Search for the cell housing the specified text and yield its (X, Y) center coordinate. 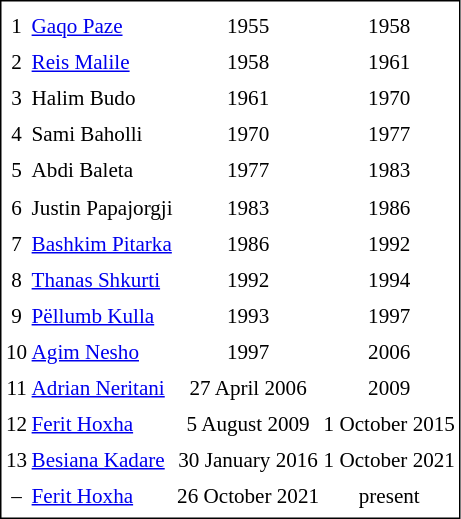
present (390, 497)
11 (16, 388)
Reis Malile (102, 63)
7 (16, 243)
1993 (248, 316)
Agim Nesho (102, 352)
6 (16, 207)
Justin Papajorgji (102, 207)
3 (16, 99)
8 (16, 280)
Thanas Shkurti (102, 280)
1994 (390, 280)
13 (16, 460)
2 (16, 63)
Halim Budo (102, 99)
Sami Baholli (102, 135)
27 April 2006 (248, 388)
5 August 2009 (248, 424)
4 (16, 135)
Besiana Kadare (102, 460)
Gaqo Paze (102, 26)
12 (16, 424)
Adrian Neritani (102, 388)
1 October 2021 (390, 460)
1 (16, 26)
2009 (390, 388)
Abdi Baleta (102, 171)
9 (16, 316)
1955 (248, 26)
Pëllumb Kulla (102, 316)
– (16, 497)
30 January 2016 (248, 460)
5 (16, 171)
1 October 2015 (390, 424)
26 October 2021 (248, 497)
10 (16, 352)
Bashkim Pitarka (102, 243)
2006 (390, 352)
